Provide the (x, y) coordinate of the cell's center where the given text is located.  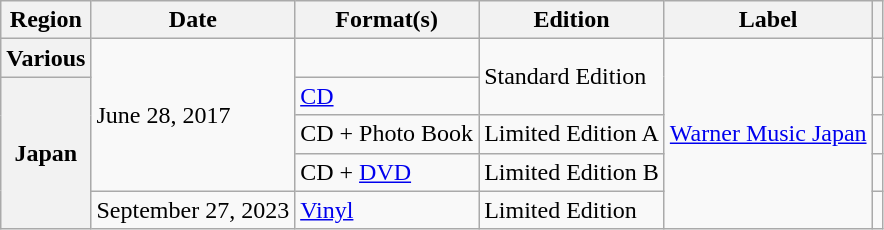
Date (193, 20)
September 27, 2023 (193, 210)
Format(s) (387, 20)
Region (46, 20)
Vinyl (387, 210)
Warner Music Japan (768, 134)
Edition (572, 20)
Limited Edition A (572, 134)
CD + DVD (387, 172)
CD (387, 96)
Standard Edition (572, 77)
Limited Edition (572, 210)
Various (46, 58)
Label (768, 20)
June 28, 2017 (193, 115)
Limited Edition B (572, 172)
CD + Photo Book (387, 134)
Japan (46, 153)
